Search for the cell housing the specified text and yield its [x, y] center coordinate. 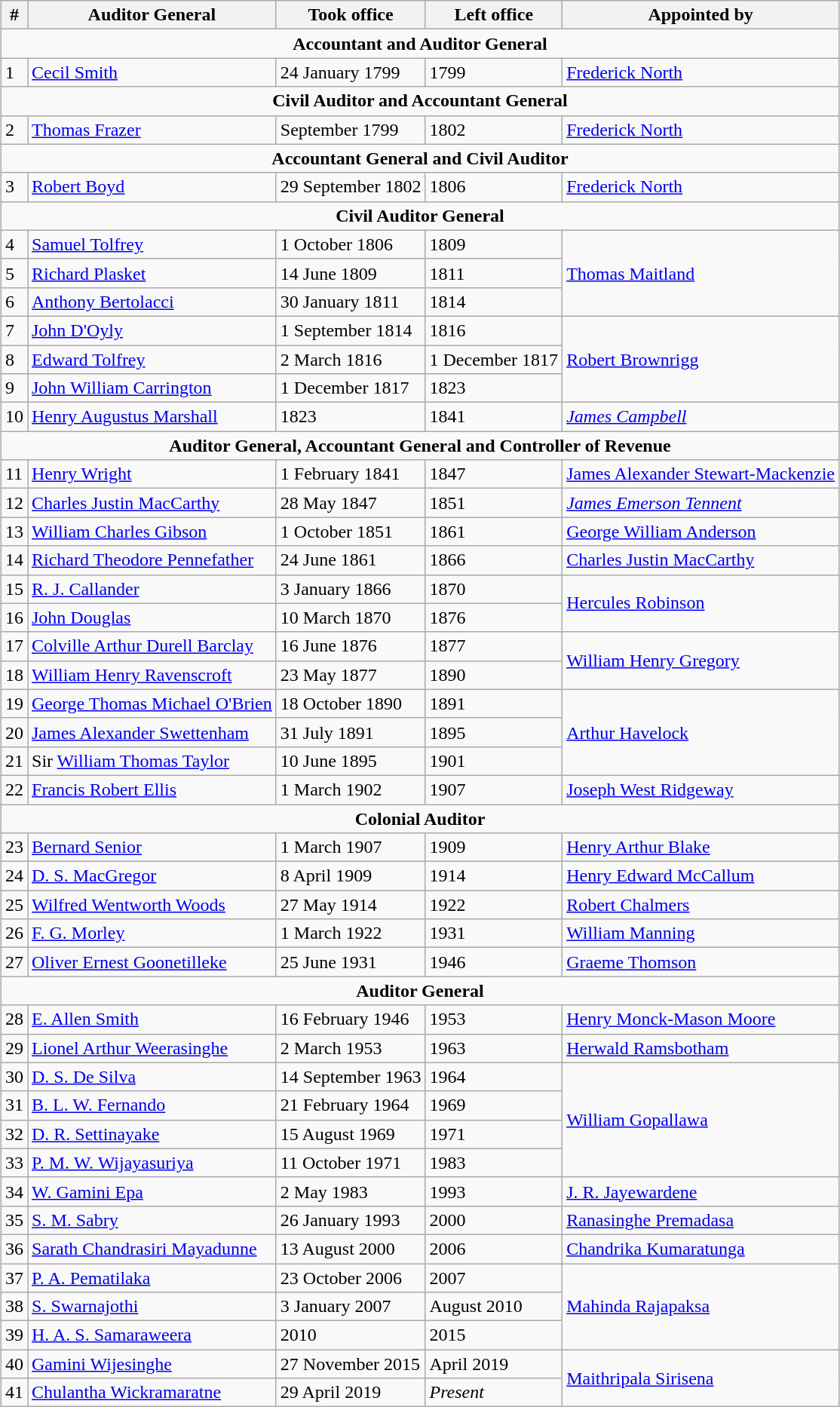
Samuel Tolfrey [152, 244]
1993 [494, 1191]
1895 [494, 732]
25 June 1931 [351, 962]
1861 [494, 532]
25 [14, 905]
3 [14, 187]
14 September 1963 [351, 1077]
Henry Edward McCallum [701, 876]
Thomas Maitland [701, 273]
H. A. S. Samaraweera [152, 1335]
17 [14, 646]
1802 [494, 130]
August 2010 [494, 1307]
41 [14, 1393]
27 [14, 962]
4 [14, 244]
16 [14, 618]
Robert Brownrigg [701, 359]
28 [14, 1019]
Ranasinghe Premadasa [701, 1220]
1922 [494, 905]
J. R. Jayewardene [701, 1191]
31 July 1891 [351, 732]
10 [14, 417]
Arthur Havelock [701, 732]
1914 [494, 876]
29 September 1802 [351, 187]
1847 [494, 474]
James Emerson Tennent [701, 503]
2010 [351, 1335]
Graeme Thomson [701, 962]
Lionel Arthur Weerasinghe [152, 1048]
37 [14, 1278]
1806 [494, 187]
19 [14, 703]
Appointed by [701, 15]
5 [14, 273]
F. G. Morley [152, 933]
21 February 1964 [351, 1105]
16 June 1876 [351, 646]
2006 [494, 1249]
Edward Tolfrey [152, 360]
William Manning [701, 933]
Richard Plasket [152, 273]
27 May 1914 [351, 905]
1946 [494, 962]
1931 [494, 933]
28 May 1847 [351, 503]
40 [14, 1364]
September 1799 [351, 130]
1877 [494, 646]
Robert Boyd [152, 187]
29 April 2019 [351, 1393]
Hercules Robinson [701, 603]
18 October 1890 [351, 703]
1909 [494, 848]
1799 [494, 72]
1866 [494, 560]
33 [14, 1163]
Left office [494, 15]
15 [14, 589]
8 [14, 360]
35 [14, 1220]
John D'Oyly [152, 330]
22 [14, 789]
Colonial Auditor [419, 818]
Richard Theodore Pennefather [152, 560]
13 [14, 532]
18 [14, 675]
Anthony Bertolacci [152, 302]
Took office [351, 15]
S. M. Sabry [152, 1220]
27 November 2015 [351, 1364]
Henry Augustus Marshall [152, 417]
Auditor General, Accountant General and Controller of Revenue [419, 446]
1901 [494, 761]
R. J. Callander [152, 589]
1876 [494, 618]
Wilfred Wentworth Woods [152, 905]
Chulantha Wickramaratne [152, 1393]
D. R. Settinayake [152, 1134]
12 [14, 503]
24 [14, 876]
1890 [494, 675]
John William Carrington [152, 388]
James Campbell [701, 417]
36 [14, 1249]
Oliver Ernest Goonetilleke [152, 962]
31 [14, 1105]
Civil Auditor General [419, 216]
2 [14, 130]
1 February 1841 [351, 474]
S. Swarnajothi [152, 1307]
1963 [494, 1048]
1964 [494, 1077]
George Thomas Michael O'Brien [152, 703]
Civil Auditor and Accountant General [419, 101]
15 August 1969 [351, 1134]
Mahinda Rajapaksa [701, 1307]
1841 [494, 417]
Thomas Frazer [152, 130]
Herwald Ramsbotham [701, 1048]
B. L. W. Fernando [152, 1105]
11 October 1971 [351, 1163]
20 [14, 732]
6 [14, 302]
1907 [494, 789]
Gamini Wijesinghe [152, 1364]
P. M. W. Wijayasuriya [152, 1163]
William Gopallawa [701, 1120]
30 January 1811 [351, 302]
Bernard Senior [152, 848]
13 August 2000 [351, 1249]
April 2019 [494, 1364]
1809 [494, 244]
23 [14, 848]
10 March 1870 [351, 618]
1891 [494, 703]
10 June 1895 [351, 761]
D. S. De Silva [152, 1077]
8 April 1909 [351, 876]
3 January 2007 [351, 1307]
1811 [494, 273]
1870 [494, 589]
26 January 1993 [351, 1220]
George William Anderson [701, 532]
1814 [494, 302]
1 October 1851 [351, 532]
Francis Robert Ellis [152, 789]
William Henry Gregory [701, 661]
1 March 1902 [351, 789]
# [14, 15]
16 February 1946 [351, 1019]
24 June 1861 [351, 560]
24 January 1799 [351, 72]
Robert Chalmers [701, 905]
E. Allen Smith [152, 1019]
1 March 1922 [351, 933]
William Henry Ravenscroft [152, 675]
Present [494, 1393]
William Charles Gibson [152, 532]
1 March 1907 [351, 848]
1969 [494, 1105]
34 [14, 1191]
2000 [494, 1220]
1 October 1806 [351, 244]
James Alexander Swettenham [152, 732]
D. S. MacGregor [152, 876]
38 [14, 1307]
14 June 1809 [351, 273]
John Douglas [152, 618]
Henry Monck-Mason Moore [701, 1019]
Chandrika Kumaratunga [701, 1249]
1983 [494, 1163]
11 [14, 474]
1971 [494, 1134]
Accountant General and Civil Auditor [419, 158]
2 May 1983 [351, 1191]
Henry Wright [152, 474]
9 [14, 388]
3 January 1866 [351, 589]
39 [14, 1335]
1953 [494, 1019]
32 [14, 1134]
Joseph West Ridgeway [701, 789]
21 [14, 761]
1816 [494, 330]
Sarath Chandrasiri Mayadunne [152, 1249]
Henry Arthur Blake [701, 848]
Maithripala Sirisena [701, 1378]
2 March 1816 [351, 360]
Colville Arthur Durell Barclay [152, 646]
1 [14, 72]
14 [14, 560]
26 [14, 933]
2 March 1953 [351, 1048]
23 May 1877 [351, 675]
James Alexander Stewart-Mackenzie [701, 474]
1851 [494, 503]
30 [14, 1077]
7 [14, 330]
23 October 2006 [351, 1278]
Accountant and Auditor General [419, 44]
Cecil Smith [152, 72]
W. Gamini Epa [152, 1191]
P. A. Pematilaka [152, 1278]
2007 [494, 1278]
Sir William Thomas Taylor [152, 761]
1 September 1814 [351, 330]
2015 [494, 1335]
29 [14, 1048]
